Detect which cell encompasses the target text, then output its [X, Y] center coordinate. 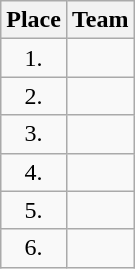
4. [34, 172]
1. [34, 58]
2. [34, 96]
6. [34, 248]
3. [34, 134]
Place [34, 20]
Team [100, 20]
5. [34, 210]
